Extract the (x, y) coordinate from the center of the cell holding the provided text.  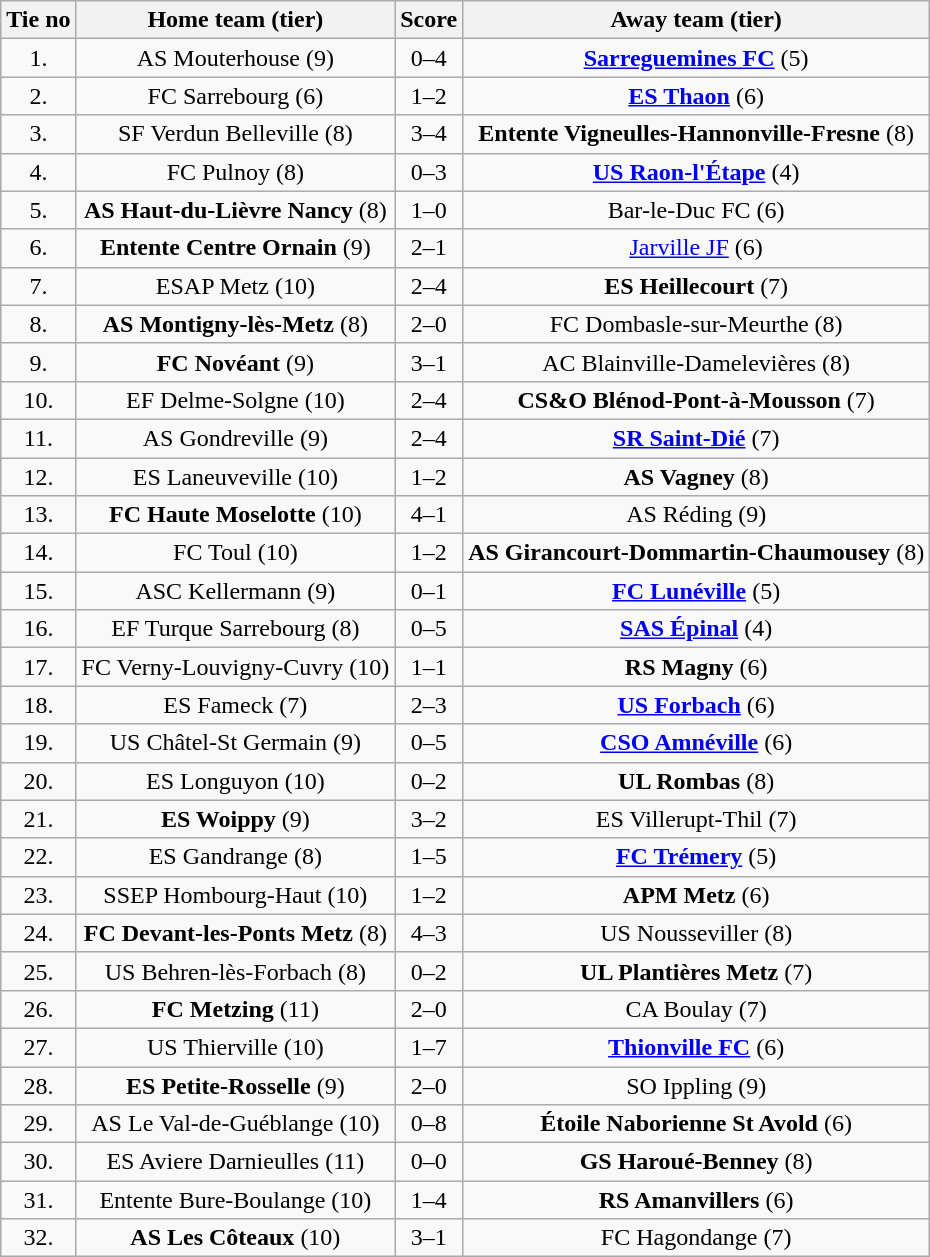
0–8 (429, 1124)
US Behren-lès-Forbach (8) (236, 971)
1. (38, 58)
AS Les Côteaux (10) (236, 1238)
31. (38, 1200)
8. (38, 324)
30. (38, 1162)
Étoile Naborienne St Avold (6) (696, 1124)
AS Girancourt-Dommartin-Chaumousey (8) (696, 553)
ASC Kellermann (9) (236, 591)
FC Haute Moselotte (10) (236, 515)
32. (38, 1238)
AS Vagney (8) (696, 477)
19. (38, 743)
28. (38, 1085)
FC Metzing (11) (236, 1009)
4–3 (429, 933)
Entente Bure-Boulange (10) (236, 1200)
ESAP Metz (10) (236, 286)
APM Metz (6) (696, 895)
FC Verny-Louvigny-Cuvry (10) (236, 667)
CA Boulay (7) (696, 1009)
EF Delme-Solgne (10) (236, 400)
ES Woippy (9) (236, 819)
FC Lunéville (5) (696, 591)
14. (38, 553)
FC Novéant (9) (236, 362)
US Forbach (6) (696, 705)
FC Dombasle-sur-Meurthe (8) (696, 324)
AC Blainville-Damelevières (8) (696, 362)
1–5 (429, 857)
5. (38, 210)
ES Heillecourt (7) (696, 286)
2–3 (429, 705)
SF Verdun Belleville (8) (236, 134)
FC Pulnoy (8) (236, 172)
ES Gandrange (8) (236, 857)
FC Hagondange (7) (696, 1238)
EF Turque Sarrebourg (8) (236, 629)
0–4 (429, 58)
25. (38, 971)
ES Thaon (6) (696, 96)
ES Laneuveville (10) (236, 477)
ES Petite-Rosselle (9) (236, 1085)
3. (38, 134)
AS Le Val-de-Guéblange (10) (236, 1124)
1–0 (429, 210)
Score (429, 20)
US Thierville (10) (236, 1047)
0–1 (429, 591)
ES Villerupt-Thil (7) (696, 819)
CSO Amnéville (6) (696, 743)
17. (38, 667)
20. (38, 781)
UL Rombas (8) (696, 781)
GS Haroué-Benney (8) (696, 1162)
Away team (tier) (696, 20)
4–1 (429, 515)
16. (38, 629)
24. (38, 933)
FC Sarrebourg (6) (236, 96)
Bar-le-Duc FC (6) (696, 210)
US Nousseviller (8) (696, 933)
Jarville JF (6) (696, 248)
2–1 (429, 248)
ES Aviere Darnieulles (11) (236, 1162)
SSEP Hombourg-Haut (10) (236, 895)
FC Devant-les-Ponts Metz (8) (236, 933)
FC Toul (10) (236, 553)
23. (38, 895)
0–3 (429, 172)
RS Magny (6) (696, 667)
CS&O Blénod-Pont-à-Mousson (7) (696, 400)
1–1 (429, 667)
0–0 (429, 1162)
RS Amanvillers (6) (696, 1200)
US Raon-l'Étape (4) (696, 172)
SAS Épinal (4) (696, 629)
ES Fameck (7) (236, 705)
AS Haut-du-Lièvre Nancy (8) (236, 210)
21. (38, 819)
9. (38, 362)
18. (38, 705)
3–4 (429, 134)
FC Trémery (5) (696, 857)
Entente Vigneulles-Hannonville-Fresne (8) (696, 134)
26. (38, 1009)
3–2 (429, 819)
US Châtel-St Germain (9) (236, 743)
SO Ippling (9) (696, 1085)
Entente Centre Ornain (9) (236, 248)
10. (38, 400)
AS Montigny-lès-Metz (8) (236, 324)
29. (38, 1124)
AS Réding (9) (696, 515)
Tie no (38, 20)
11. (38, 438)
4. (38, 172)
ES Longuyon (10) (236, 781)
6. (38, 248)
13. (38, 515)
SR Saint-Dié (7) (696, 438)
7. (38, 286)
15. (38, 591)
1–4 (429, 1200)
Home team (tier) (236, 20)
Sarreguemines FC (5) (696, 58)
AS Gondreville (9) (236, 438)
27. (38, 1047)
1–7 (429, 1047)
AS Mouterhouse (9) (236, 58)
Thionville FC (6) (696, 1047)
2. (38, 96)
UL Plantières Metz (7) (696, 971)
12. (38, 477)
22. (38, 857)
